Capture the cell that displays the provided text and extract its [x, y] central coordinate. 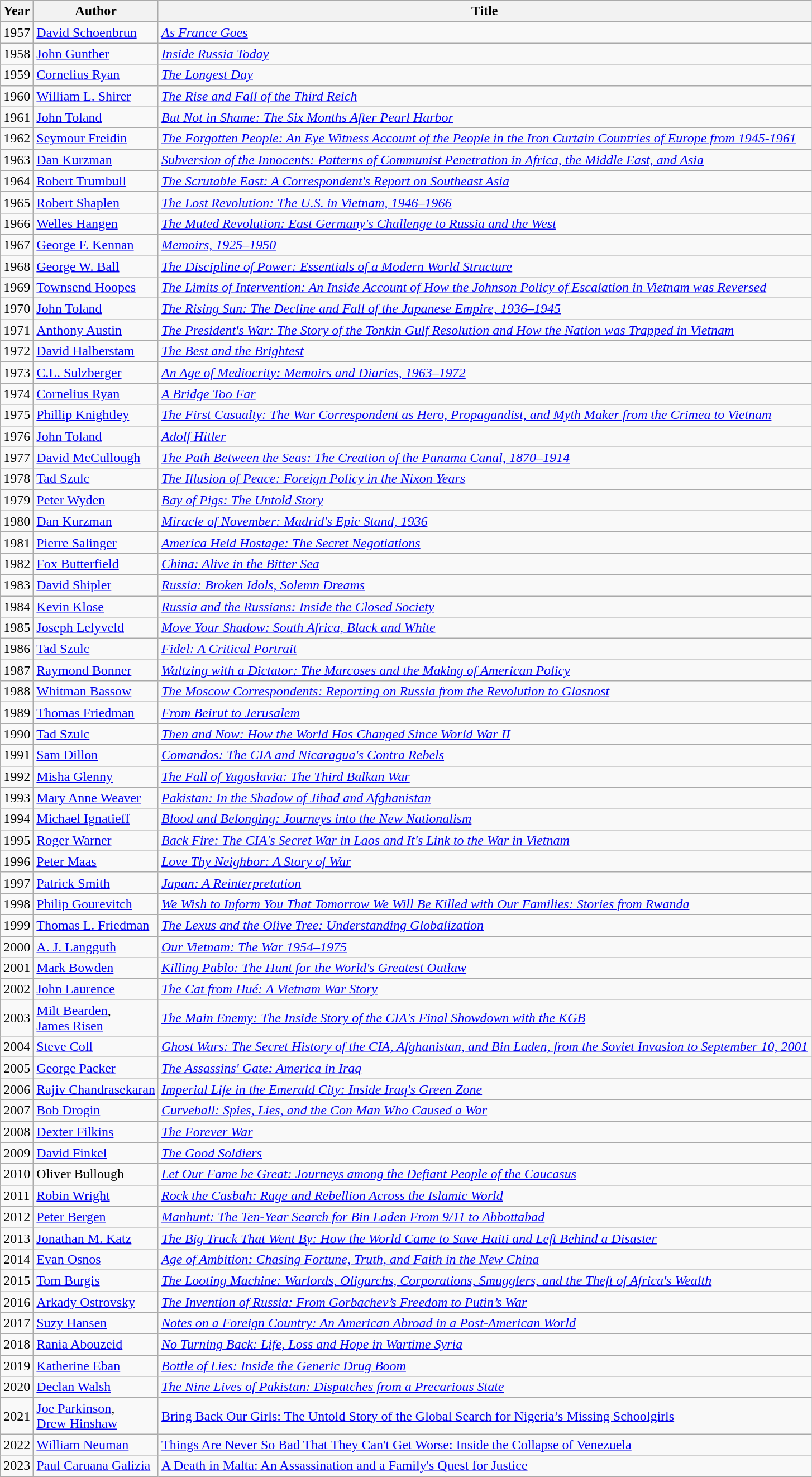
Miracle of November: Madrid's Epic Stand, 1936 [485, 521]
1975 [17, 415]
Thomas Friedman [96, 713]
John Gunther [96, 54]
2022 [17, 1445]
Pierre Salinger [96, 542]
2019 [17, 1366]
David Schoenbrun [96, 32]
The Forever War [485, 1132]
Title [485, 11]
Bay of Pigs: The Untold Story [485, 500]
Joseph Lelyveld [96, 628]
1998 [17, 904]
The Discipline of Power: Essentials of a Modern World Structure [485, 266]
Let Our Fame be Great: Journeys among the Defiant People of the Caucasus [485, 1174]
From Beirut to Jerusalem [485, 713]
Mary Anne Weaver [96, 798]
David McCullough [96, 458]
Robert Trumbull [96, 181]
An Age of Mediocrity: Memoirs and Diaries, 1963–1972 [485, 373]
2007 [17, 1111]
1988 [17, 692]
The Big Truck That Went By: How the World Came to Save Haiti and Left Behind a Disaster [485, 1238]
George F. Kennan [96, 245]
1957 [17, 32]
Welles Hangen [96, 223]
Peter Bergen [96, 1217]
No Turning Back: Life, Loss and Hope in Wartime Syria [485, 1345]
2023 [17, 1466]
The Best and the Brightest [485, 351]
Katherine Eban [96, 1366]
Rajiv Chandrasekaran [96, 1089]
Seymour Freidin [96, 139]
2015 [17, 1280]
Milt Bearden,James Risen [96, 1018]
Manhunt: The Ten-Year Search for Bin Laden From 9/11 to Abbottabad [485, 1217]
1973 [17, 373]
Move Your Shadow: South Africa, Black and White [485, 628]
The Fall of Yugoslavia: The Third Balkan War [485, 776]
Peter Wyden [96, 500]
Dexter Filkins [96, 1132]
2001 [17, 968]
1968 [17, 266]
1999 [17, 925]
2018 [17, 1345]
Memoirs, 1925–1950 [485, 245]
Jonathan M. Katz [96, 1238]
John Laurence [96, 989]
2000 [17, 947]
Raymond Bonner [96, 670]
The Looting Machine: Warlords, Oligarchs, Corporations, Smugglers, and the Theft of Africa's Wealth [485, 1280]
The Lost Revolution: The U.S. in Vietnam, 1946–1966 [485, 202]
1995 [17, 840]
Joe Parkinson,Drew Hinshaw [96, 1416]
1986 [17, 649]
2006 [17, 1089]
George W. Ball [96, 266]
A. J. Langguth [96, 947]
1987 [17, 670]
David Halberstam [96, 351]
Things Are Never So Bad That They Can't Get Worse: Inside the Collapse of Venezuela [485, 1445]
Killing Pablo: The Hunt for the World's Greatest Outlaw [485, 968]
2010 [17, 1174]
1970 [17, 309]
But Not in Shame: The Six Months After Pearl Harbor [485, 117]
Russia and the Russians: Inside the Closed Society [485, 606]
Imperial Life in the Emerald City: Inside Iraq's Green Zone [485, 1089]
The Main Enemy: The Inside Story of the CIA's Final Showdown with the KGB [485, 1018]
Philip Gourevitch [96, 904]
Tom Burgis [96, 1280]
Phillip Knightley [96, 415]
Fox Butterfield [96, 564]
1978 [17, 479]
1983 [17, 585]
1971 [17, 330]
Author [96, 11]
Arkady Ostrovsky [96, 1302]
C.L. Sulzberger [96, 373]
The Scrutable East: A Correspondent's Report on Southeast Asia [485, 181]
1959 [17, 75]
1976 [17, 436]
1967 [17, 245]
Steve Coll [96, 1047]
Notes on a Foreign Country: An American Abroad in a Post-American World [485, 1323]
1974 [17, 394]
1964 [17, 181]
The First Casualty: The War Correspondent as Hero, Propagandist, and Myth Maker from the Crimea to Vietnam [485, 415]
George Packer [96, 1068]
Age of Ambition: Chasing Fortune, Truth, and Faith in the New China [485, 1259]
The Nine Lives of Pakistan: Dispatches from a Precarious State [485, 1387]
Japan: A Reinterpretation [485, 883]
Waltzing with a Dictator: The Marcoses and the Making of American Policy [485, 670]
1958 [17, 54]
1979 [17, 500]
The Longest Day [485, 75]
2002 [17, 989]
1997 [17, 883]
Paul Caruana Galizia [96, 1466]
2011 [17, 1195]
2017 [17, 1323]
The Forgotten People: An Eye Witness Account of the People in the Iron Curtain Countries of Europe from 1945-1961 [485, 139]
David Finkel [96, 1153]
The President's War: The Story of the Tonkin Gulf Resolution and How the Nation was Trapped in Vietnam [485, 330]
Back Fire: The CIA's Secret War in Laos and It's Link to the War in Vietnam [485, 840]
1980 [17, 521]
The Cat from Hué: A Vietnam War Story [485, 989]
1992 [17, 776]
2004 [17, 1047]
Bob Drogin [96, 1111]
1981 [17, 542]
The Good Soldiers [485, 1153]
Pakistan: In the Shadow of Jihad and Afghanistan [485, 798]
1990 [17, 734]
2008 [17, 1132]
Russia: Broken Idols, Solemn Dreams [485, 585]
Rock the Casbah: Rage and Rebellion Across the Islamic World [485, 1195]
1994 [17, 819]
As France Goes [485, 32]
1966 [17, 223]
We Wish to Inform You That Tomorrow We Will Be Killed with Our Families: Stories from Rwanda [485, 904]
1991 [17, 755]
1977 [17, 458]
Adolf Hitler [485, 436]
Love Thy Neighbor: A Story of War [485, 861]
2013 [17, 1238]
1972 [17, 351]
1984 [17, 606]
Curveball: Spies, Lies, and the Con Man Who Caused a War [485, 1111]
1965 [17, 202]
Blood and Belonging: Journeys into the New Nationalism [485, 819]
The Rising Sun: The Decline and Fall of the Japanese Empire, 1936–1945 [485, 309]
William L. Shirer [96, 96]
The Assassins' Gate: America in Iraq [485, 1068]
Bottle of Lies: Inside the Generic Drug Boom [485, 1366]
Our Vietnam: The War 1954–1975 [485, 947]
Rania Abouzeid [96, 1345]
Robin Wright [96, 1195]
Thomas L. Friedman [96, 925]
The Limits of Intervention: An Inside Account of How the Johnson Policy of Escalation in Vietnam was Reversed [485, 288]
Roger Warner [96, 840]
1985 [17, 628]
Peter Maas [96, 861]
1969 [17, 288]
1982 [17, 564]
Michael Ignatieff [96, 819]
2003 [17, 1018]
2021 [17, 1416]
Subversion of the Innocents: Patterns of Communist Penetration in Africa, the Middle East, and Asia [485, 160]
A Death in Malta: An Assassination and a Family's Quest for Justice [485, 1466]
1960 [17, 96]
2020 [17, 1387]
Patrick Smith [96, 883]
Townsend Hoopes [96, 288]
Anthony Austin [96, 330]
The Path Between the Seas: The Creation of the Panama Canal, 1870–1914 [485, 458]
The Invention of Russia: From Gorbachev’s Freedom to Putin’s War [485, 1302]
Kevin Klose [96, 606]
Bring Back Our Girls: The Untold Story of the Global Search for Nigeria’s Missing Schoolgirls [485, 1416]
The Muted Revolution: East Germany's Challenge to Russia and the West [485, 223]
Robert Shaplen [96, 202]
1996 [17, 861]
Comandos: The CIA and Nicaragua's Contra Rebels [485, 755]
China: Alive in the Bitter Sea [485, 564]
1963 [17, 160]
2012 [17, 1217]
2014 [17, 1259]
The Lexus and the Olive Tree: Understanding Globalization [485, 925]
William Neuman [96, 1445]
Suzy Hansen [96, 1323]
The Moscow Correspondents: Reporting on Russia from the Revolution to Glasnost [485, 692]
A Bridge Too Far [485, 394]
1961 [17, 117]
2009 [17, 1153]
Fidel: A Critical Portrait [485, 649]
1989 [17, 713]
Misha Glenny [96, 776]
Whitman Bassow [96, 692]
1962 [17, 139]
America Held Hostage: The Secret Negotiations [485, 542]
Inside Russia Today [485, 54]
David Shipler [96, 585]
Year [17, 11]
The Rise and Fall of the Third Reich [485, 96]
Oliver Bullough [96, 1174]
Declan Walsh [96, 1387]
Sam Dillon [96, 755]
Then and Now: How the World Has Changed Since World War II [485, 734]
Evan Osnos [96, 1259]
Ghost Wars: The Secret History of the CIA, Afghanistan, and Bin Laden, from the Soviet Invasion to September 10, 2001 [485, 1047]
2005 [17, 1068]
2016 [17, 1302]
1993 [17, 798]
The Illusion of Peace: Foreign Policy in the Nixon Years [485, 479]
Mark Bowden [96, 968]
